Return the (x, y) coordinate for the center point of the cell that contains the specified text.  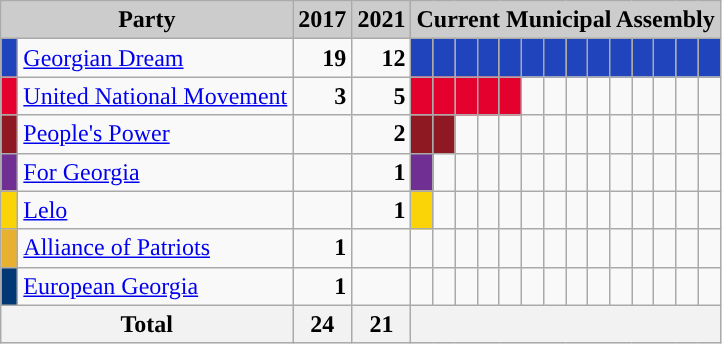
24 (322, 324)
21 (382, 324)
Alliance of Patriots (156, 248)
12 (382, 58)
2021 (382, 20)
For Georgia (156, 172)
19 (322, 58)
United National Movement (156, 96)
Party (147, 20)
5 (382, 96)
2017 (322, 20)
Georgian Dream (156, 58)
Total (147, 324)
2 (382, 134)
European Georgia (156, 286)
Current Municipal Assembly (566, 20)
3 (322, 96)
Lelo (156, 210)
People's Power (156, 134)
